Detect which cell encompasses the target text, then output its [X, Y] center coordinate. 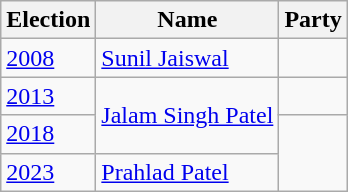
Prahlad Patel [188, 172]
Election [48, 20]
Sunil Jaiswal [188, 58]
2023 [48, 172]
Party [313, 20]
Name [188, 20]
2013 [48, 96]
Jalam Singh Patel [188, 115]
2008 [48, 58]
2018 [48, 134]
